Extract the (x, y) coordinate from the center of the cell holding the provided text.  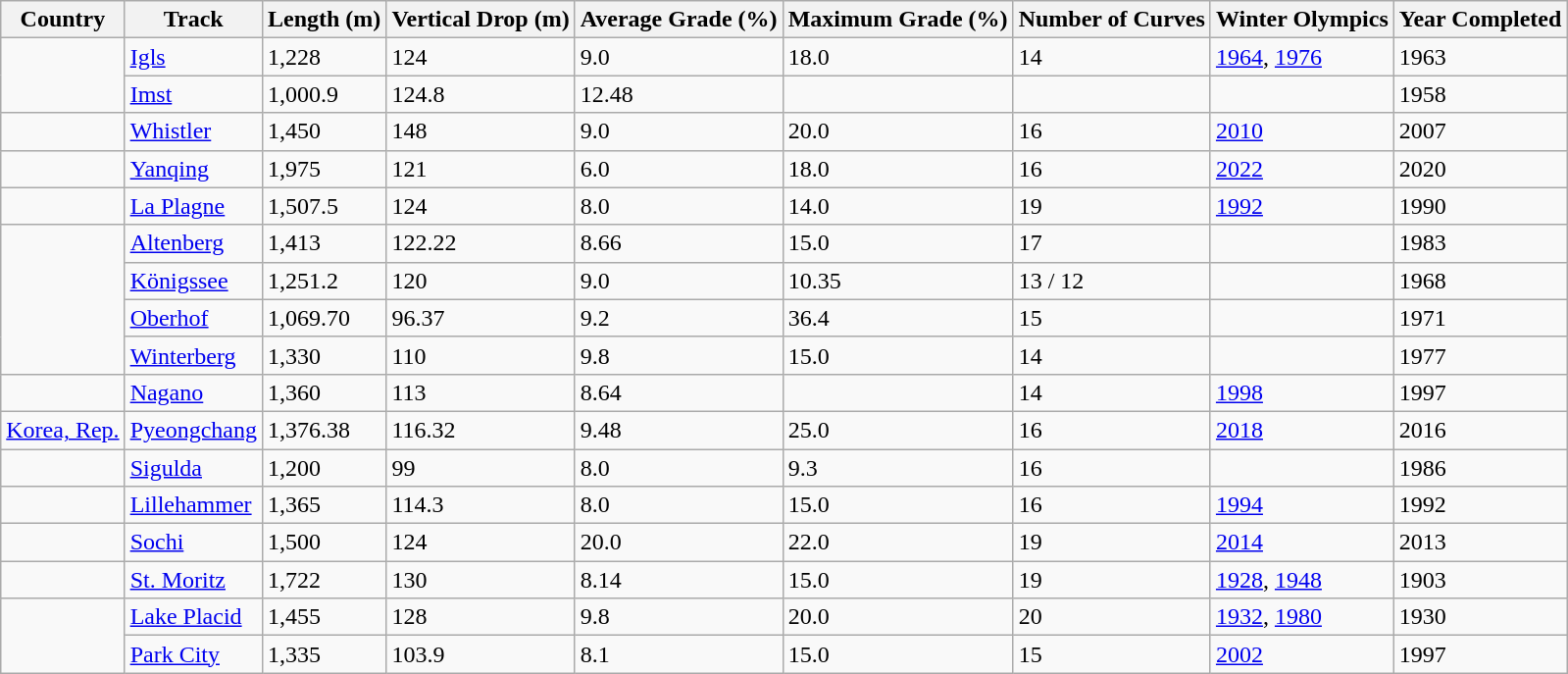
148 (481, 131)
La Plagne (193, 206)
22.0 (898, 543)
Sochi (193, 543)
121 (481, 169)
St. Moritz (193, 580)
1,000.9 (324, 94)
1,413 (324, 243)
1964, 1976 (1302, 57)
6.0 (679, 169)
8.1 (679, 654)
Park City (193, 654)
2013 (1481, 543)
1,069.70 (324, 318)
1903 (1481, 580)
1998 (1302, 392)
Year Completed (1481, 20)
9.2 (679, 318)
2002 (1302, 654)
8.66 (679, 243)
1,722 (324, 580)
25.0 (898, 430)
2020 (1481, 169)
Country (63, 20)
2010 (1302, 131)
1971 (1481, 318)
124.8 (481, 94)
1,251.2 (324, 281)
1968 (1481, 281)
1,975 (324, 169)
1983 (1481, 243)
36.4 (898, 318)
110 (481, 355)
Winterberg (193, 355)
1,330 (324, 355)
1,365 (324, 505)
1,335 (324, 654)
Korea, Rep. (63, 430)
2018 (1302, 430)
Average Grade (%) (679, 20)
Königssee (193, 281)
Altenberg (193, 243)
2014 (1302, 543)
1928, 1948 (1302, 580)
1990 (1481, 206)
1,376.38 (324, 430)
122.22 (481, 243)
2007 (1481, 131)
1,450 (324, 131)
114.3 (481, 505)
20 (1112, 617)
1994 (1302, 505)
130 (481, 580)
10.35 (898, 281)
Yanqing (193, 169)
Imst (193, 94)
Nagano (193, 392)
1986 (1481, 468)
Pyeongchang (193, 430)
1930 (1481, 617)
128 (481, 617)
113 (481, 392)
1,507.5 (324, 206)
2016 (1481, 430)
Lillehammer (193, 505)
13 / 12 (1112, 281)
1,455 (324, 617)
8.64 (679, 392)
1,500 (324, 543)
Track (193, 20)
1,228 (324, 57)
Winter Olympics (1302, 20)
Length (m) (324, 20)
12.48 (679, 94)
Oberhof (193, 318)
120 (481, 281)
17 (1112, 243)
103.9 (481, 654)
Vertical Drop (m) (481, 20)
14.0 (898, 206)
116.32 (481, 430)
96.37 (481, 318)
2022 (1302, 169)
Whistler (193, 131)
1977 (1481, 355)
1,200 (324, 468)
99 (481, 468)
1,360 (324, 392)
Lake Placid (193, 617)
1963 (1481, 57)
Maximum Grade (%) (898, 20)
Sigulda (193, 468)
8.14 (679, 580)
9.3 (898, 468)
9.48 (679, 430)
1958 (1481, 94)
Number of Curves (1112, 20)
1932, 1980 (1302, 617)
Igls (193, 57)
